Search for the cell housing the specified text and yield its [x, y] center coordinate. 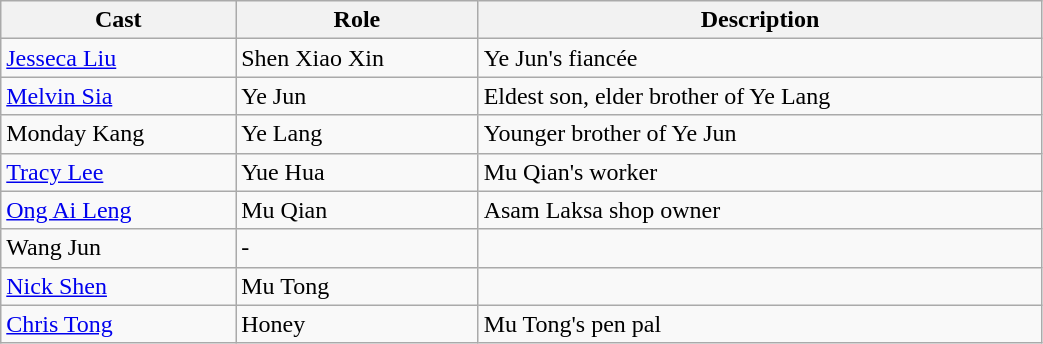
Eldest son, elder brother of Ye Lang [760, 96]
Honey [357, 324]
Mu Qian's worker [760, 172]
Wang Jun [118, 248]
Cast [118, 20]
Description [760, 20]
Mu Tong [357, 286]
Ong Ai Leng [118, 210]
Jesseca Liu [118, 58]
Monday Kang [118, 134]
Ye Jun's fiancée [760, 58]
Tracy Lee [118, 172]
Ye Jun [357, 96]
Yue Hua [357, 172]
Mu Qian [357, 210]
- [357, 248]
Mu Tong's pen pal [760, 324]
Ye Lang [357, 134]
Shen Xiao Xin [357, 58]
Nick Shen [118, 286]
Melvin Sia [118, 96]
Chris Tong [118, 324]
Younger brother of Ye Jun [760, 134]
Role [357, 20]
Asam Laksa shop owner [760, 210]
